Detect which cell encompasses the target text, then output its (x, y) center coordinate. 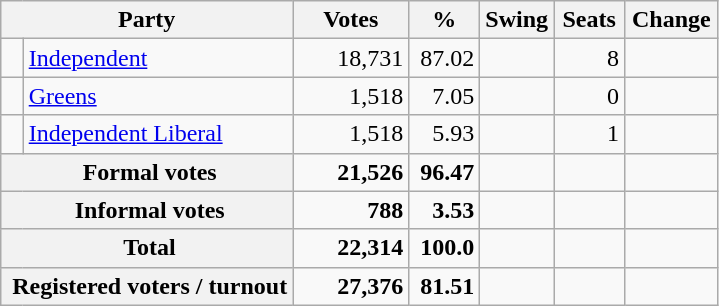
21,526 (351, 172)
100.0 (444, 248)
7.05 (444, 96)
0 (590, 96)
788 (351, 210)
% (444, 20)
1 (590, 134)
Independent (158, 58)
8 (590, 58)
96.47 (444, 172)
Seats (590, 20)
Formal votes (147, 172)
Registered voters / turnout (147, 286)
22,314 (351, 248)
Party (147, 20)
Swing (517, 20)
Total (147, 248)
Informal votes (147, 210)
87.02 (444, 58)
18,731 (351, 58)
3.53 (444, 210)
Votes (351, 20)
5.93 (444, 134)
Greens (158, 96)
Change (672, 20)
Independent Liberal (158, 134)
27,376 (351, 286)
81.51 (444, 286)
